Find where the given text appears and provide that cell's center as (x, y) coordinate. 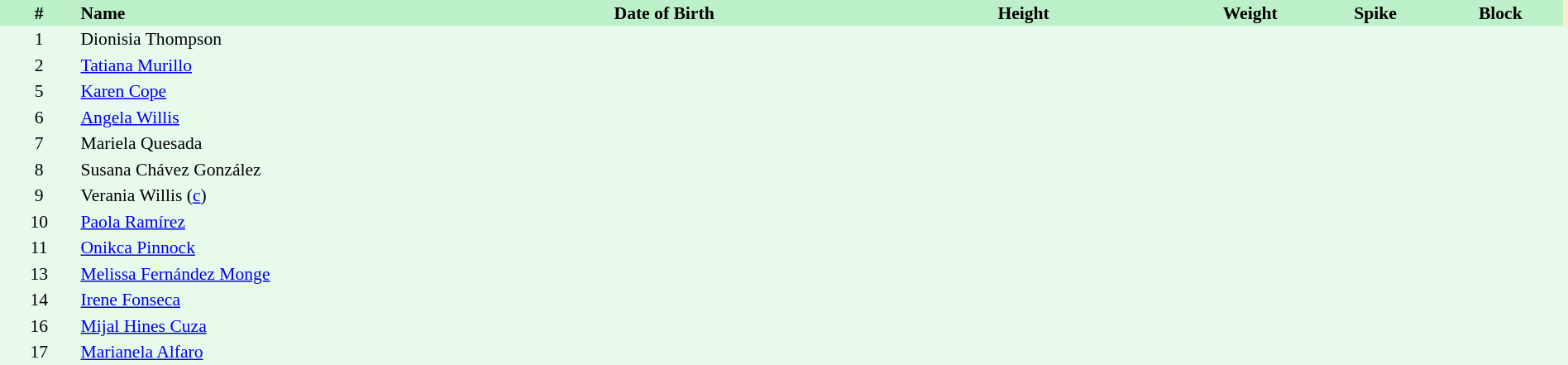
9 (39, 195)
Name (273, 13)
8 (39, 170)
14 (39, 300)
Karen Cope (273, 91)
Dionisia Thompson (273, 40)
7 (39, 144)
Onikca Pinnock (273, 248)
2 (39, 65)
Tatiana Murillo (273, 65)
Susana Chávez González (273, 170)
Angela Willis (273, 118)
Block (1500, 13)
11 (39, 248)
Melissa Fernández Monge (273, 274)
16 (39, 326)
Height (1024, 13)
Weight (1250, 13)
Verania Willis (c) (273, 195)
Date of Birth (664, 13)
6 (39, 118)
10 (39, 222)
Irene Fonseca (273, 300)
# (39, 13)
1 (39, 40)
Spike (1374, 13)
Mijal Hines Cuza (273, 326)
5 (39, 91)
Paola Ramírez (273, 222)
13 (39, 274)
Mariela Quesada (273, 144)
